Determine the [X, Y] coordinate at the center of the cell enclosing the given text.  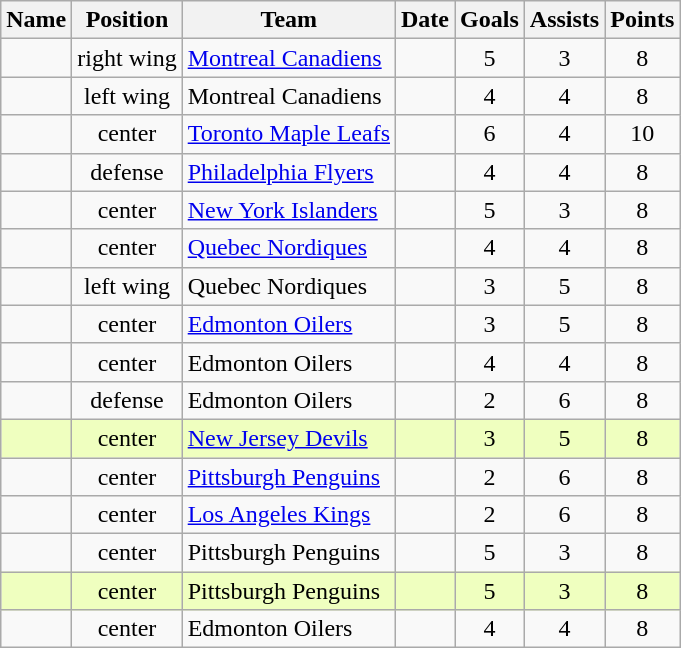
Los Angeles Kings [288, 515]
New Jersey Devils [288, 438]
New York Islanders [288, 210]
Assists [564, 20]
right wing [127, 58]
10 [642, 134]
Philadelphia Flyers [288, 172]
Points [642, 20]
Goals [490, 20]
Date [426, 20]
Position [127, 20]
Team [288, 20]
Name [36, 20]
Toronto Maple Leafs [288, 134]
